Capture the cell that displays the provided text and extract its [X, Y] central coordinate. 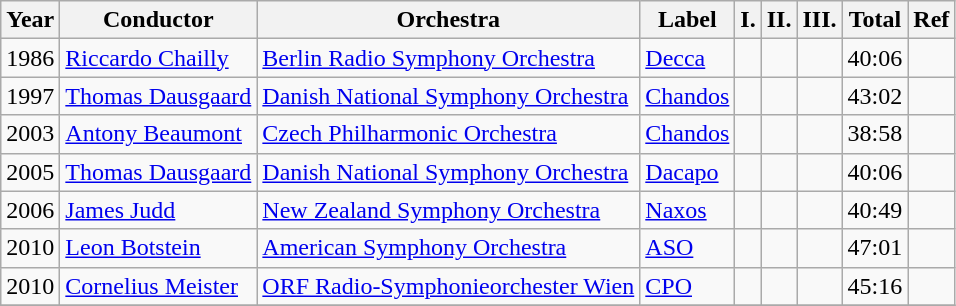
Total [875, 20]
III. [820, 20]
American Symphony Orchestra [448, 248]
1986 [30, 58]
43:02 [875, 96]
45:16 [875, 286]
1997 [30, 96]
Year [30, 20]
I. [748, 20]
Cornelius Meister [158, 286]
Riccardo Chailly [158, 58]
Berlin Radio Symphony Orchestra [448, 58]
Antony Beaumont [158, 134]
ASO [688, 248]
2003 [30, 134]
Czech Philharmonic Orchestra [448, 134]
Label [688, 20]
James Judd [158, 210]
Ref [932, 20]
Naxos [688, 210]
47:01 [875, 248]
Leon Botstein [158, 248]
40:49 [875, 210]
2005 [30, 172]
Dacapo [688, 172]
New Zealand Symphony Orchestra [448, 210]
ORF Radio-Symphonieorchester Wien [448, 286]
2006 [30, 210]
II. [779, 20]
Orchestra [448, 20]
Conductor [158, 20]
CPO [688, 286]
Decca [688, 58]
38:58 [875, 134]
